Extract the (x, y) coordinate from the center of the cell holding the provided text.  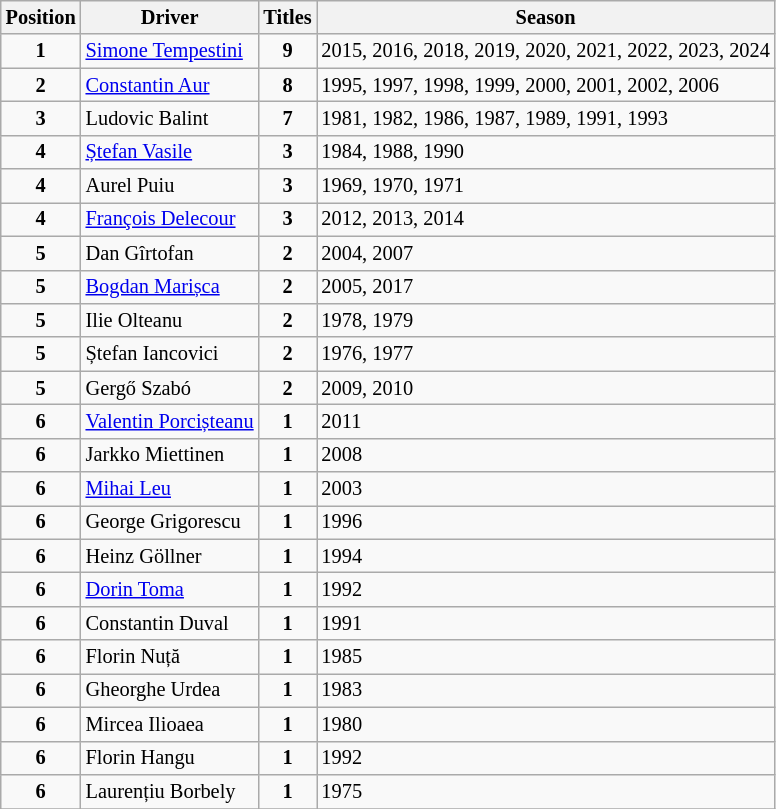
François Delecour (170, 219)
Titles (287, 17)
Heinz Göllner (170, 556)
Dan Gîrtofan (170, 253)
Dorin Toma (170, 589)
Constantin Duval (170, 623)
1994 (545, 556)
2012, 2013, 2014 (545, 219)
1981, 1982, 1986, 1987, 1989, 1991, 1993 (545, 118)
1984, 1988, 1990 (545, 152)
Aurel Puiu (170, 186)
1995, 1997, 1998, 1999, 2000, 2001, 2002, 2006 (545, 85)
George Grigorescu (170, 522)
Mircea Ilioaea (170, 724)
1976, 1977 (545, 354)
Bogdan Marișca (170, 287)
Ștefan Vasile (170, 152)
Gheorghe Urdea (170, 690)
2005, 2017 (545, 287)
Ștefan Iancovici (170, 354)
Valentin Porcișteanu (170, 421)
Ilie Olteanu (170, 320)
2004, 2007 (545, 253)
Simone Tempestini (170, 51)
1980 (545, 724)
Florin Nuță (170, 657)
Ludovic Balint (170, 118)
1969, 1970, 1971 (545, 186)
Florin Hangu (170, 758)
2009, 2010 (545, 388)
Constantin Aur (170, 85)
Driver (170, 17)
7 (287, 118)
1996 (545, 522)
Jarkko Miettinen (170, 455)
9 (287, 51)
Mihai Leu (170, 489)
2008 (545, 455)
Laurențiu Borbely (170, 791)
2011 (545, 421)
Season (545, 17)
1985 (545, 657)
2003 (545, 489)
1978, 1979 (545, 320)
8 (287, 85)
1975 (545, 791)
1991 (545, 623)
Position (41, 17)
1983 (545, 690)
Gergő Szabó (170, 388)
2015, 2016, 2018, 2019, 2020, 2021, 2022, 2023, 2024 (545, 51)
